Pinpoint the cell where the given text exists, returning its (X, Y) midpoint coordinate. 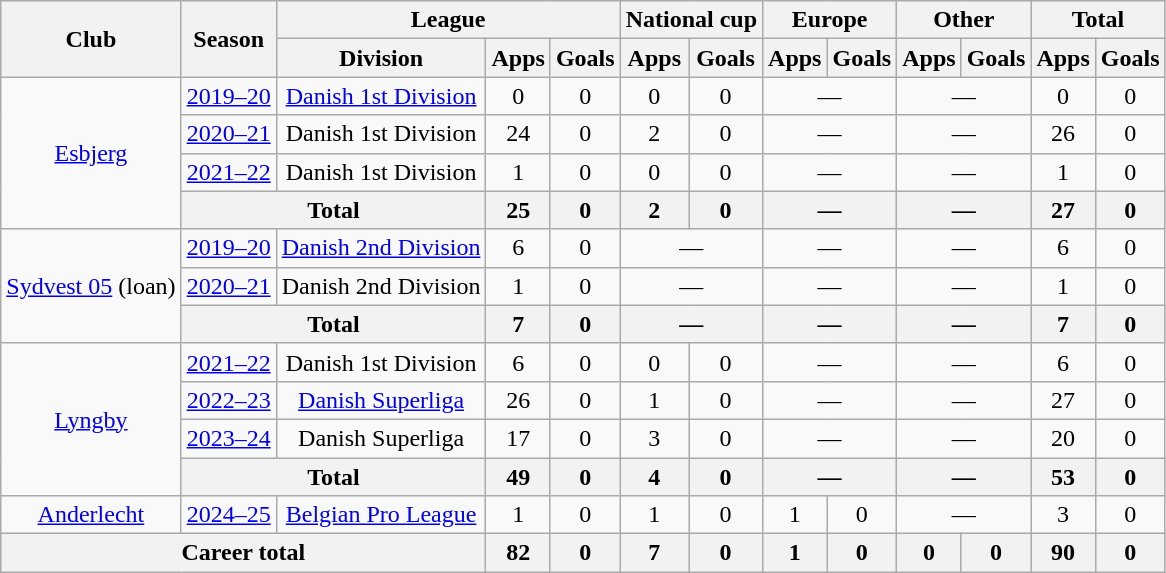
Belgian Pro League (381, 515)
49 (518, 477)
Career total (244, 553)
82 (518, 553)
Season (228, 39)
National cup (691, 20)
Sydvest 05 (loan) (91, 286)
Lyngby (91, 419)
20 (1063, 438)
90 (1063, 553)
Anderlecht (91, 515)
25 (518, 210)
Europe (830, 20)
24 (518, 134)
4 (654, 477)
17 (518, 438)
League (448, 20)
2024–25 (228, 515)
Other (964, 20)
2023–24 (228, 438)
2022–23 (228, 400)
Esbjerg (91, 153)
Club (91, 39)
53 (1063, 477)
Division (381, 58)
